Output the [x, y] coordinate of the center of the cell containing the given text.  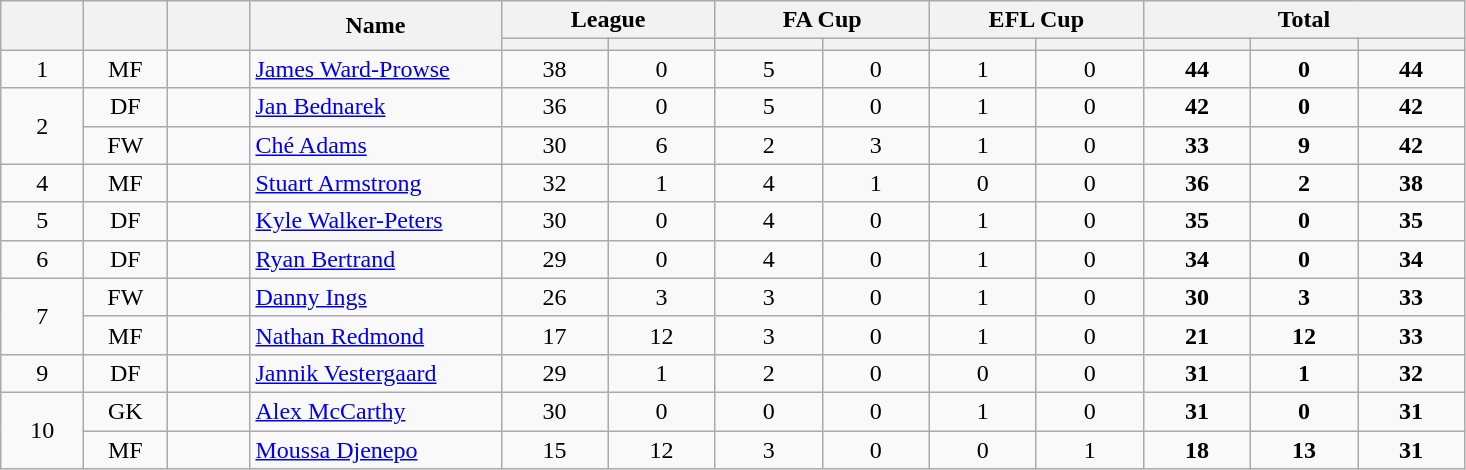
League [608, 20]
15 [554, 449]
7 [42, 316]
Nathan Redmond [376, 335]
GK [126, 411]
FA Cup [822, 20]
21 [1196, 335]
Ryan Bertrand [376, 259]
Jannik Vestergaard [376, 373]
Moussa Djenepo [376, 449]
James Ward-Prowse [376, 69]
Stuart Armstrong [376, 183]
17 [554, 335]
Jan Bednarek [376, 107]
Alex McCarthy [376, 411]
10 [42, 430]
Ché Adams [376, 145]
Total [1304, 20]
18 [1196, 449]
13 [1304, 449]
Name [376, 26]
Kyle Walker-Peters [376, 221]
Danny Ings [376, 297]
EFL Cup [1036, 20]
26 [554, 297]
